From the cell containing the given text, extract its center point as (x, y) coordinate. 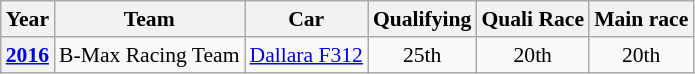
B-Max Racing Team (149, 55)
2016 (28, 55)
Dallara F312 (306, 55)
Car (306, 19)
Team (149, 19)
25th (422, 55)
Main race (641, 19)
Quali Race (532, 19)
Qualifying (422, 19)
Year (28, 19)
